Scan for the cell matching the given text and deliver its [x, y] coordinate at center. 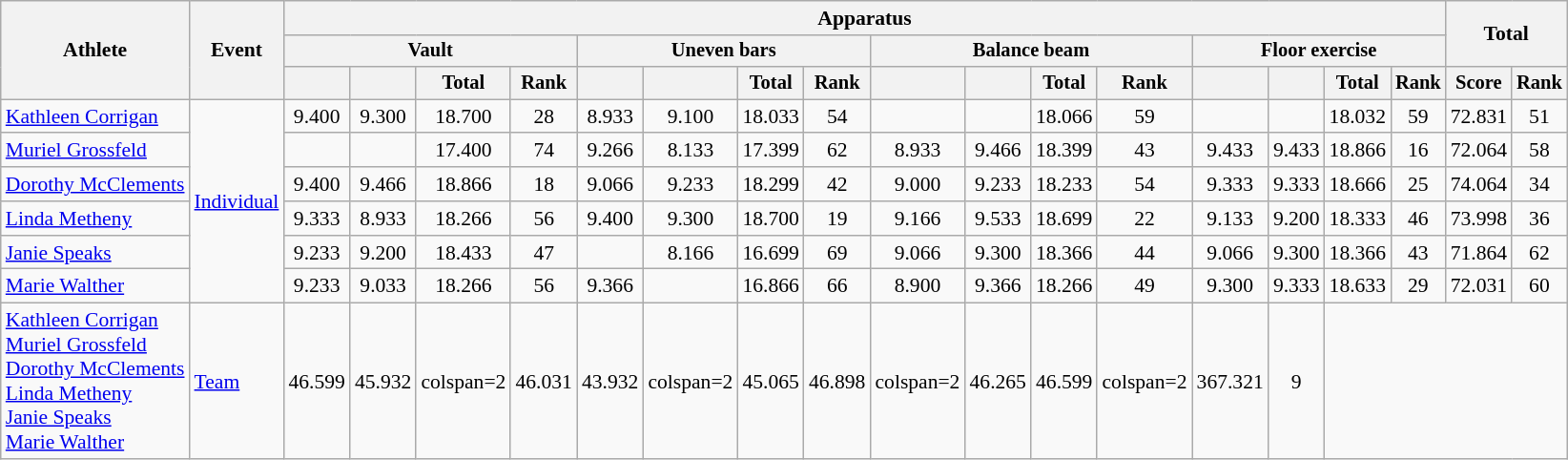
44 [1145, 253]
Athlete [95, 50]
29 [1418, 286]
72.064 [1478, 151]
Score [1478, 83]
367.321 [1230, 382]
18.233 [1064, 184]
Event [237, 50]
36 [1539, 219]
8.166 [691, 253]
46.898 [837, 382]
74 [544, 151]
18.032 [1358, 116]
Balance beam [1030, 52]
Kathleen CorriganMuriel GrossfeldDorothy McClementsLinda MethenyJanie SpeaksMarie Walther [95, 382]
9 [1297, 382]
Individual [237, 201]
9.133 [1230, 219]
47 [544, 253]
58 [1539, 151]
9.166 [918, 219]
16.866 [771, 286]
18.066 [1064, 116]
18.033 [771, 116]
Dorothy McClements [95, 184]
46 [1418, 219]
51 [1539, 116]
34 [1539, 184]
Janie Speaks [95, 253]
9.266 [610, 151]
18 [544, 184]
74.064 [1478, 184]
9.533 [998, 219]
Apparatus [864, 18]
69 [837, 253]
18.399 [1064, 151]
Kathleen Corrigan [95, 116]
8.900 [918, 286]
22 [1145, 219]
72.031 [1478, 286]
72.831 [1478, 116]
8.133 [691, 151]
Linda Metheny [95, 219]
18.666 [1358, 184]
28 [544, 116]
Marie Walther [95, 286]
9.033 [383, 286]
25 [1418, 184]
49 [1145, 286]
Muriel Grossfeld [95, 151]
18.699 [1064, 219]
19 [837, 219]
42 [837, 184]
60 [1539, 286]
16.699 [771, 253]
45.065 [771, 382]
71.864 [1478, 253]
16 [1418, 151]
43.932 [610, 382]
9.100 [691, 116]
18.333 [1358, 219]
18.433 [464, 253]
17.400 [464, 151]
46.265 [998, 382]
9.000 [918, 184]
66 [837, 286]
Vault [430, 52]
Floor exercise [1319, 52]
Team [237, 382]
45.932 [383, 382]
18.299 [771, 184]
46.031 [544, 382]
Uneven bars [724, 52]
18.633 [1358, 286]
17.399 [771, 151]
73.998 [1478, 219]
